Output the (X, Y) coordinate of the center of the cell containing the given text.  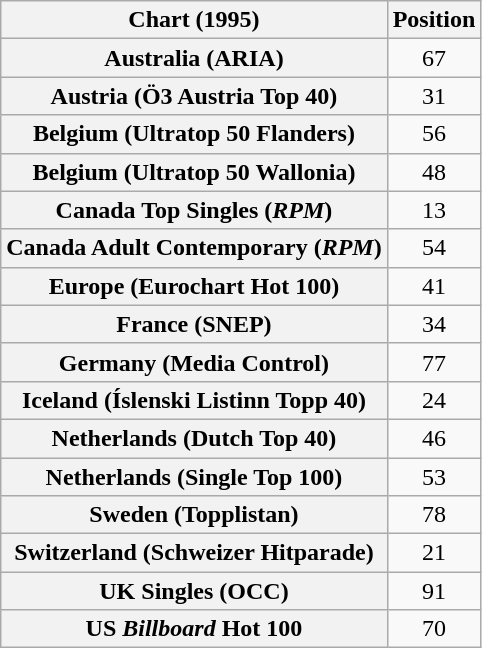
67 (434, 58)
34 (434, 324)
Belgium (Ultratop 50 Flanders) (194, 134)
77 (434, 362)
Position (434, 20)
Netherlands (Single Top 100) (194, 477)
13 (434, 210)
53 (434, 477)
US Billboard Hot 100 (194, 629)
Chart (1995) (194, 20)
78 (434, 515)
Australia (ARIA) (194, 58)
UK Singles (OCC) (194, 591)
54 (434, 248)
41 (434, 286)
56 (434, 134)
Austria (Ö3 Austria Top 40) (194, 96)
Canada Top Singles (RPM) (194, 210)
91 (434, 591)
70 (434, 629)
21 (434, 553)
Sweden (Topplistan) (194, 515)
46 (434, 438)
Belgium (Ultratop 50 Wallonia) (194, 172)
Switzerland (Schweizer Hitparade) (194, 553)
France (SNEP) (194, 324)
31 (434, 96)
48 (434, 172)
Canada Adult Contemporary (RPM) (194, 248)
Europe (Eurochart Hot 100) (194, 286)
24 (434, 400)
Netherlands (Dutch Top 40) (194, 438)
Germany (Media Control) (194, 362)
Iceland (Íslenski Listinn Topp 40) (194, 400)
